Search for the cell housing the specified text and yield its (X, Y) center coordinate. 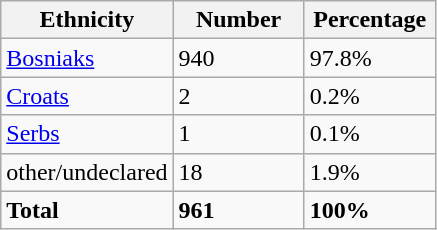
0.2% (370, 96)
Percentage (370, 20)
97.8% (370, 58)
1.9% (370, 172)
1 (238, 134)
Number (238, 20)
100% (370, 210)
Serbs (87, 134)
961 (238, 210)
18 (238, 172)
Croats (87, 96)
940 (238, 58)
0.1% (370, 134)
Total (87, 210)
other/undeclared (87, 172)
Ethnicity (87, 20)
Bosniaks (87, 58)
2 (238, 96)
